Scan for the cell matching the given text and deliver its (x, y) coordinate at center. 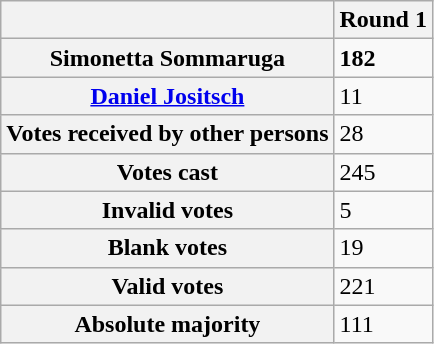
Invalid votes (168, 210)
245 (383, 172)
Absolute majority (168, 324)
Blank votes (168, 248)
5 (383, 210)
221 (383, 286)
111 (383, 324)
28 (383, 134)
Votes received by other persons (168, 134)
Votes cast (168, 172)
Valid votes (168, 286)
Daniel Jositsch (168, 96)
182 (383, 58)
Round 1 (383, 20)
Simonetta Sommaruga (168, 58)
19 (383, 248)
11 (383, 96)
